Find where the given text appears and provide that cell's center as [X, Y] coordinate. 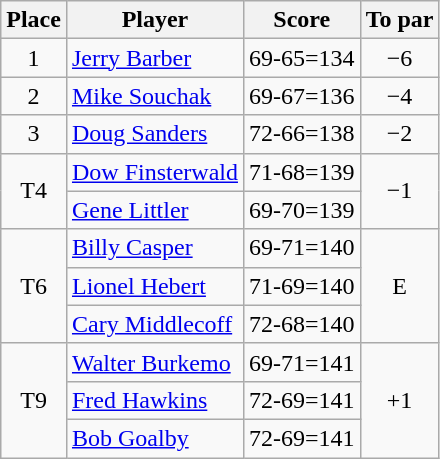
Lionel Hebert [154, 286]
Dow Finsterwald [154, 172]
72-68=140 [302, 324]
Fred Hawkins [154, 400]
−6 [400, 58]
Doug Sanders [154, 134]
Gene Littler [154, 210]
−4 [400, 96]
−2 [400, 134]
69-71=140 [302, 248]
Bob Goalby [154, 438]
E [400, 286]
Jerry Barber [154, 58]
T6 [34, 286]
Place [34, 20]
3 [34, 134]
72-66=138 [302, 134]
+1 [400, 400]
T4 [34, 191]
69-70=139 [302, 210]
2 [34, 96]
T9 [34, 400]
69-67=136 [302, 96]
Billy Casper [154, 248]
Cary Middlecoff [154, 324]
To par [400, 20]
69-71=141 [302, 362]
71-69=140 [302, 286]
Mike Souchak [154, 96]
69-65=134 [302, 58]
−1 [400, 191]
Score [302, 20]
71-68=139 [302, 172]
Player [154, 20]
Walter Burkemo [154, 362]
1 [34, 58]
